Detect which cell encompasses the target text, then output its (x, y) center coordinate. 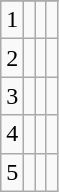
4 (12, 134)
5 (12, 172)
2 (12, 58)
3 (12, 96)
1 (12, 20)
